Search for the cell housing the specified text and yield its (x, y) center coordinate. 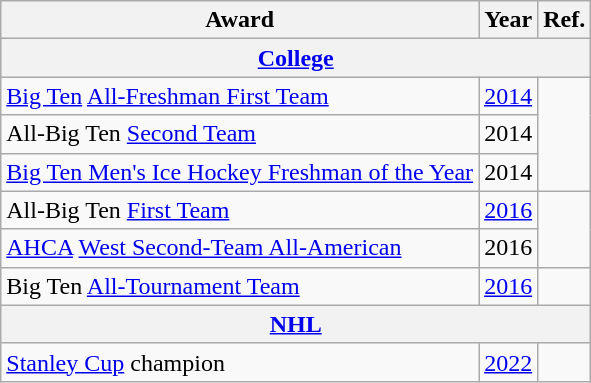
Big Ten Men's Ice Hockey Freshman of the Year (240, 172)
AHCA West Second-Team All-American (240, 248)
Award (240, 20)
Big Ten All-Freshman First Team (240, 96)
All-Big Ten Second Team (240, 134)
College (296, 58)
All-Big Ten First Team (240, 210)
Ref. (564, 20)
2022 (508, 362)
Stanley Cup champion (240, 362)
NHL (296, 324)
Year (508, 20)
Big Ten All-Tournament Team (240, 286)
